Locate the cell with the specified text and output its (x, y) center coordinate. 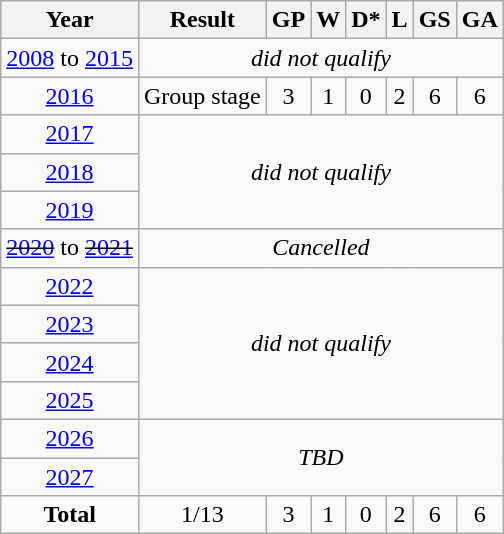
2025 (70, 400)
GS (434, 20)
2027 (70, 477)
L (400, 20)
D* (366, 20)
Cancelled (320, 248)
2018 (70, 172)
Total (70, 515)
Group stage (202, 96)
2026 (70, 438)
2023 (70, 324)
2017 (70, 134)
2019 (70, 210)
1/13 (202, 515)
2008 to 2015 (70, 58)
2022 (70, 286)
TBD (320, 457)
GA (480, 20)
Result (202, 20)
W (328, 20)
2016 (70, 96)
2024 (70, 362)
GP (288, 20)
2020 to 2021 (70, 248)
Year (70, 20)
